Scan for the cell matching the given text and deliver its [x, y] coordinate at center. 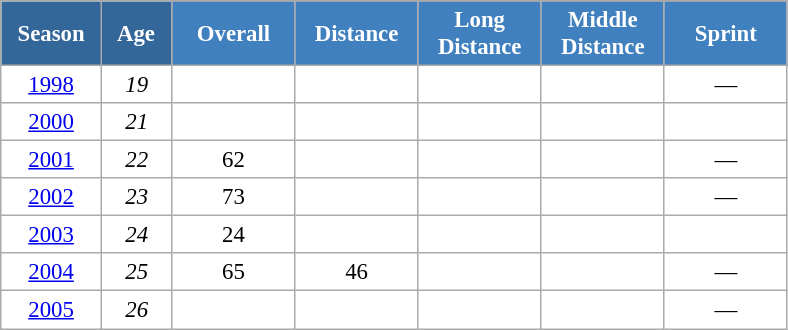
21 [136, 122]
73 [234, 197]
65 [234, 273]
46 [356, 273]
26 [136, 310]
Season [52, 34]
2004 [52, 273]
2003 [52, 235]
Age [136, 34]
Distance [356, 34]
2001 [52, 160]
25 [136, 273]
Sprint [726, 34]
62 [234, 160]
19 [136, 85]
Middle Distance [602, 34]
23 [136, 197]
Long Distance [480, 34]
1998 [52, 85]
2000 [52, 122]
Overall [234, 34]
22 [136, 160]
2002 [52, 197]
2005 [52, 310]
